Detect which cell encompasses the target text, then output its (x, y) center coordinate. 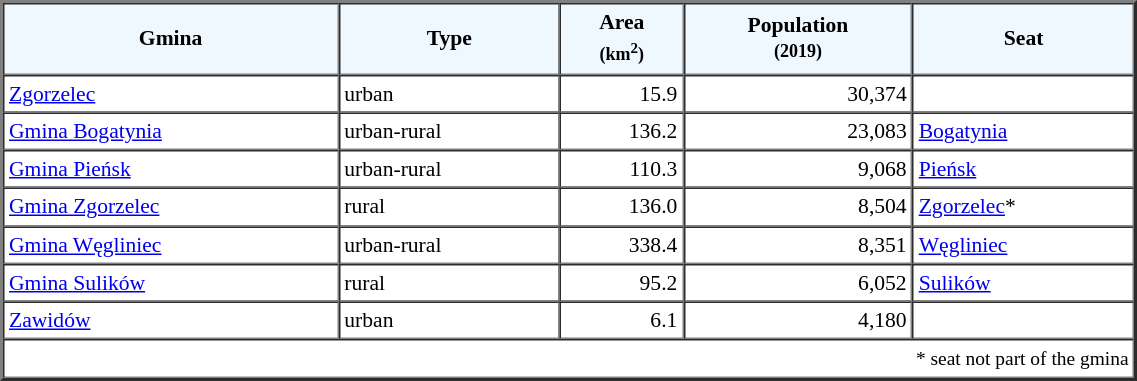
Gmina Zgorzelec (170, 207)
Gmina Sulików (170, 283)
Pieńsk (1024, 169)
Area(km2) (622, 38)
Węgliniec (1024, 245)
9,068 (798, 169)
* seat not part of the gmina (569, 359)
338.4 (622, 245)
30,374 (798, 93)
4,180 (798, 321)
23,083 (798, 131)
15.9 (622, 93)
Type (449, 38)
Bogatynia (1024, 131)
Gmina Pieńsk (170, 169)
110.3 (622, 169)
Sulików (1024, 283)
8,351 (798, 245)
8,504 (798, 207)
6.1 (622, 321)
136.0 (622, 207)
Gmina (170, 38)
95.2 (622, 283)
6,052 (798, 283)
Population(2019) (798, 38)
Zawidów (170, 321)
136.2 (622, 131)
Zgorzelec* (1024, 207)
Gmina Bogatynia (170, 131)
Gmina Węgliniec (170, 245)
Zgorzelec (170, 93)
Seat (1024, 38)
